Identify which cell holds the provided text, then report its (x, y) central coordinate. 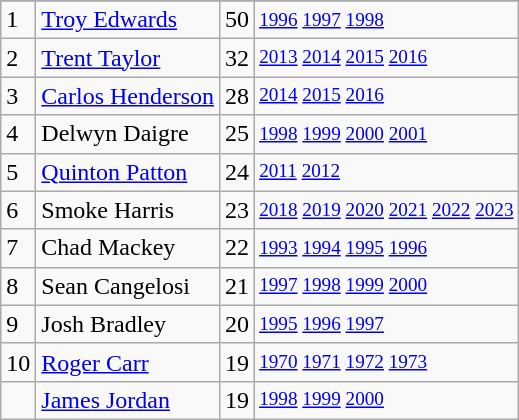
22 (238, 248)
4 (18, 134)
8 (18, 286)
1997 1998 1999 2000 (387, 286)
2018 2019 2020 2021 2022 2023 (387, 210)
20 (238, 324)
Quinton Patton (128, 172)
James Jordan (128, 400)
2 (18, 58)
Trent Taylor (128, 58)
Smoke Harris (128, 210)
10 (18, 362)
Sean Cangelosi (128, 286)
9 (18, 324)
3 (18, 96)
1 (18, 20)
Delwyn Daigre (128, 134)
23 (238, 210)
1970 1971 1972 1973 (387, 362)
25 (238, 134)
1993 1994 1995 1996 (387, 248)
1995 1996 1997 (387, 324)
7 (18, 248)
Carlos Henderson (128, 96)
Roger Carr (128, 362)
32 (238, 58)
1998 1999 2000 (387, 400)
1996 1997 1998 (387, 20)
Chad Mackey (128, 248)
24 (238, 172)
2011 2012 (387, 172)
6 (18, 210)
28 (238, 96)
2013 2014 2015 2016 (387, 58)
2014 2015 2016 (387, 96)
Troy Edwards (128, 20)
1998 1999 2000 2001 (387, 134)
21 (238, 286)
5 (18, 172)
50 (238, 20)
Josh Bradley (128, 324)
